Return the (x, y) coordinate for the center point of the cell that contains the specified text.  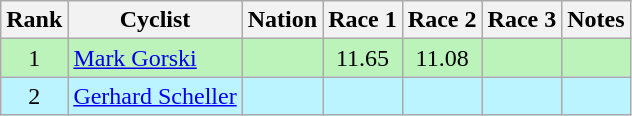
Cyclist (155, 20)
Notes (596, 20)
Rank (34, 20)
Race 2 (442, 20)
2 (34, 96)
Gerhard Scheller (155, 96)
Mark Gorski (155, 58)
Nation (282, 20)
1 (34, 58)
11.65 (363, 58)
Race 1 (363, 20)
Race 3 (522, 20)
11.08 (442, 58)
